Determine the [x, y] coordinate at the center of the cell enclosing the given text.  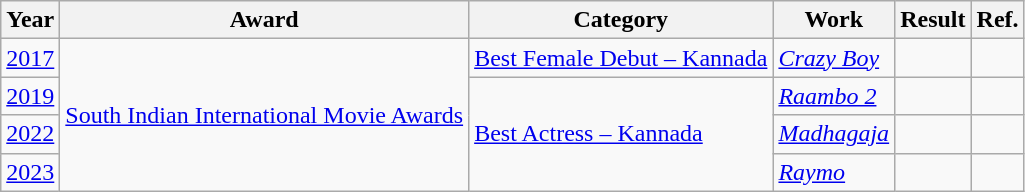
Best Actress – Kannada [621, 134]
2019 [30, 96]
2017 [30, 58]
2022 [30, 134]
Raymo [834, 172]
Award [264, 20]
Best Female Debut – Kannada [621, 58]
Year [30, 20]
2023 [30, 172]
Ref. [998, 20]
Crazy Boy [834, 58]
Category [621, 20]
South Indian International Movie Awards [264, 115]
Result [933, 20]
Madhagaja [834, 134]
Work [834, 20]
Raambo 2 [834, 96]
